Return the (x, y) coordinate for the center point of the cell that contains the specified text.  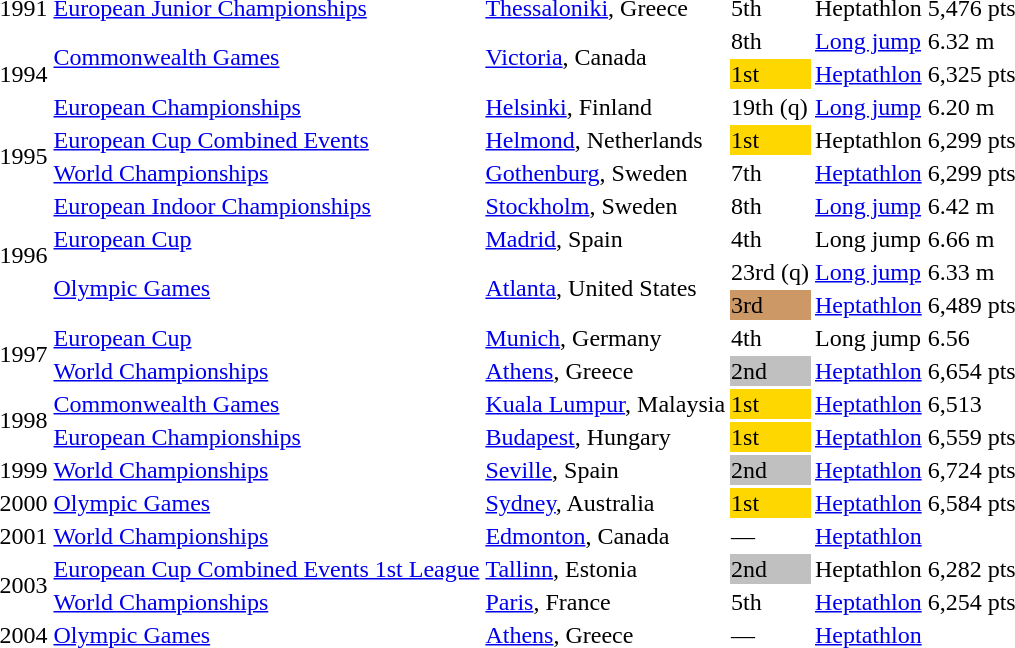
5th (770, 602)
Paris, France (606, 602)
European Cup Combined Events 1st League (266, 569)
Budapest, Hungary (606, 437)
Gothenburg, Sweden (606, 173)
Munich, Germany (606, 338)
Helmond, Netherlands (606, 140)
Stockholm, Sweden (606, 206)
Athens, Greece (606, 371)
Sydney, Australia (606, 503)
Madrid, Spain (606, 239)
7th (770, 173)
Tallinn, Estonia (606, 569)
— (770, 536)
Seville, Spain (606, 470)
3rd (770, 305)
European Cup Combined Events (266, 140)
23rd (q) (770, 272)
Kuala Lumpur, Malaysia (606, 404)
European Indoor Championships (266, 206)
Edmonton, Canada (606, 536)
Atlanta, United States (606, 288)
Victoria, Canada (606, 58)
19th (q) (770, 107)
Helsinki, Finland (606, 107)
